Output the (x, y) coordinate of the center of the cell containing the given text.  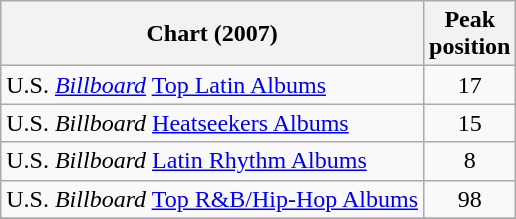
Peakposition (470, 34)
U.S. Billboard Top R&B/Hip-Hop Albums (212, 199)
17 (470, 85)
U.S. Billboard Top Latin Albums (212, 85)
98 (470, 199)
8 (470, 161)
U.S. Billboard Heatseekers Albums (212, 123)
15 (470, 123)
U.S. Billboard Latin Rhythm Albums (212, 161)
Chart (2007) (212, 34)
